Determine the [X, Y] coordinate at the center of the cell enclosing the given text.  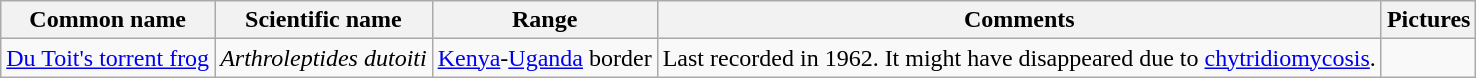
Kenya-Uganda border [544, 58]
Arthroleptides dutoiti [324, 58]
Pictures [1428, 20]
Common name [108, 20]
Comments [1019, 20]
Last recorded in 1962. It might have disappeared due to chytridiomycosis. [1019, 58]
Range [544, 20]
Scientific name [324, 20]
Du Toit's torrent frog [108, 58]
